Search for the cell housing the specified text and yield its [x, y] center coordinate. 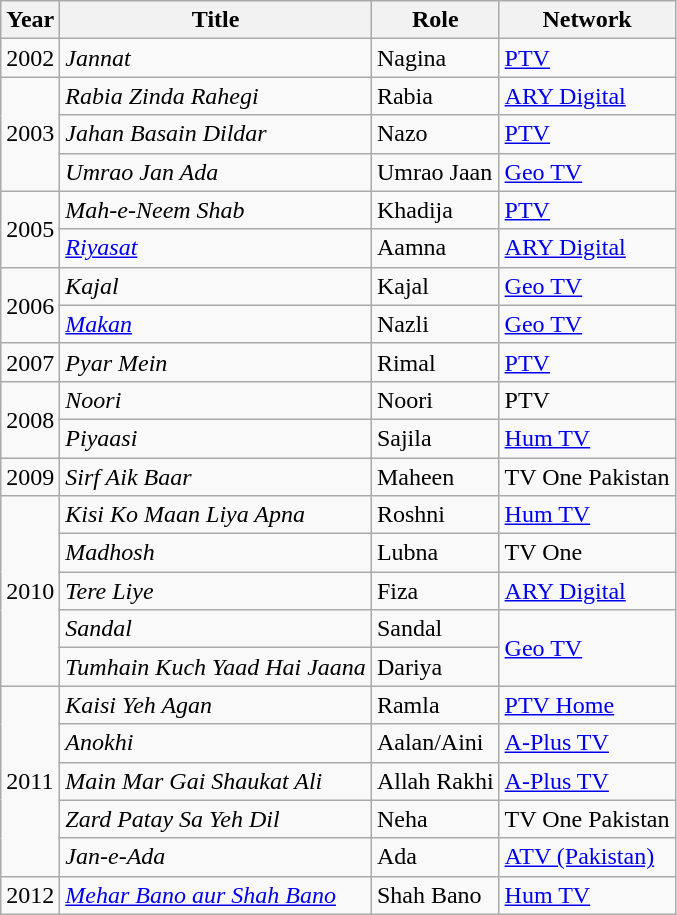
Khadija [435, 210]
Allah Rakhi [435, 781]
Nagina [435, 58]
Year [30, 20]
Sajila [435, 438]
Tere Liye [216, 591]
Maheen [435, 477]
Jahan Basain Dildar [216, 134]
Rabia Zinda Rahegi [216, 96]
Nazli [435, 324]
2012 [30, 895]
Kisi Ko Maan Liya Apna [216, 515]
Rimal [435, 362]
Mah-e-Neem Shab [216, 210]
Main Mar Gai Shaukat Ali [216, 781]
Roshni [435, 515]
Zard Patay Sa Yeh Dil [216, 819]
Aamna [435, 248]
2010 [30, 591]
2002 [30, 58]
2007 [30, 362]
PTV Home [587, 705]
2011 [30, 781]
2009 [30, 477]
Title [216, 20]
Ada [435, 857]
Sirf Aik Baar [216, 477]
Aalan/Aini [435, 743]
Lubna [435, 553]
Makan [216, 324]
Fiza [435, 591]
Neha [435, 819]
Madhosh [216, 553]
2005 [30, 229]
Ramla [435, 705]
Nazo [435, 134]
Rabia [435, 96]
Kaisi Yeh Agan [216, 705]
Role [435, 20]
Riyasat [216, 248]
Network [587, 20]
Shah Bano [435, 895]
2008 [30, 419]
Mehar Bano aur Shah Bano [216, 895]
Pyar Mein [216, 362]
Umrao Jan Ada [216, 172]
Umrao Jaan [435, 172]
TV One [587, 553]
Tumhain Kuch Yaad Hai Jaana [216, 667]
Jan-e-Ada [216, 857]
ATV (Pakistan) [587, 857]
Dariya [435, 667]
Piyaasi [216, 438]
2006 [30, 305]
Jannat [216, 58]
Anokhi [216, 743]
2003 [30, 134]
